Extract the (x, y) coordinate from the center of the cell holding the provided text.  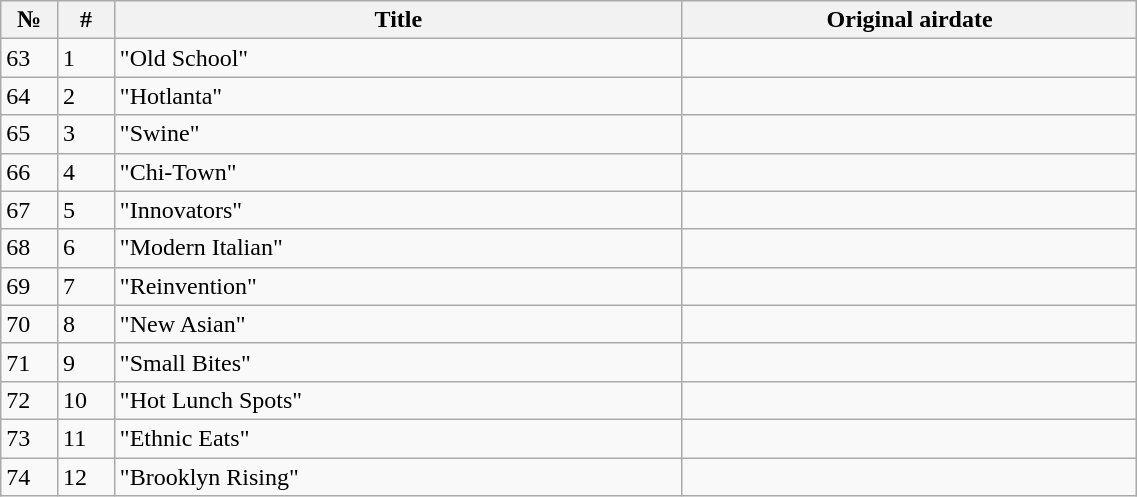
Title (398, 20)
"Swine" (398, 134)
"Ethnic Eats" (398, 438)
74 (30, 477)
72 (30, 400)
Original airdate (909, 20)
65 (30, 134)
67 (30, 210)
12 (86, 477)
2 (86, 96)
"Small Bites" (398, 362)
3 (86, 134)
"Reinvention" (398, 286)
№ (30, 20)
9 (86, 362)
5 (86, 210)
"Chi-Town" (398, 172)
"Hot Lunch Spots" (398, 400)
70 (30, 324)
7 (86, 286)
4 (86, 172)
6 (86, 248)
69 (30, 286)
68 (30, 248)
11 (86, 438)
"Modern Italian" (398, 248)
66 (30, 172)
"New Asian" (398, 324)
"Brooklyn Rising" (398, 477)
1 (86, 58)
63 (30, 58)
64 (30, 96)
# (86, 20)
71 (30, 362)
8 (86, 324)
73 (30, 438)
"Old School" (398, 58)
10 (86, 400)
"Innovators" (398, 210)
"Hotlanta" (398, 96)
